Identify which cell holds the provided text, then report its (x, y) central coordinate. 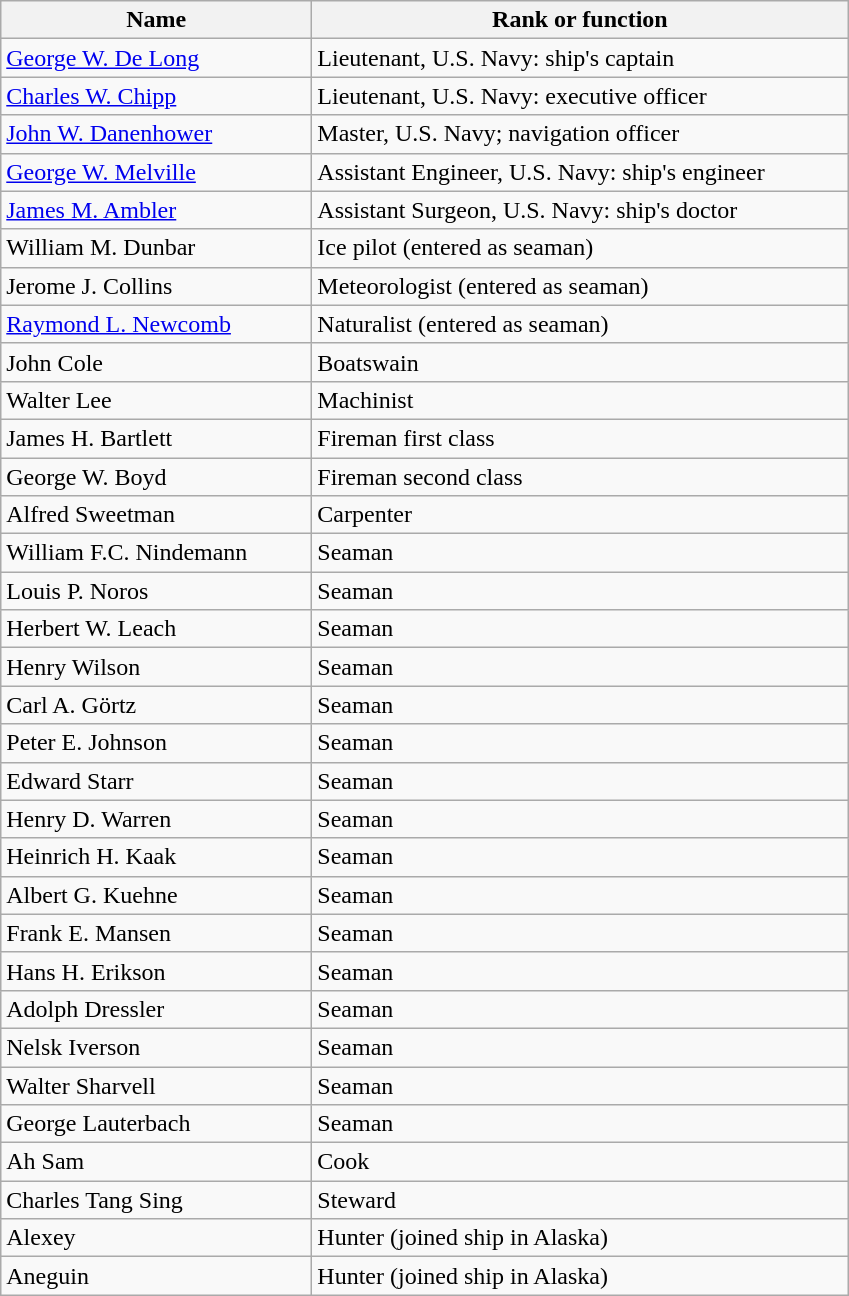
George W. Melville (156, 172)
Master, U.S. Navy; navigation officer (580, 134)
Steward (580, 1200)
Albert G. Kuehne (156, 895)
Assistant Engineer, U.S. Navy: ship's engineer (580, 172)
Henry D. Warren (156, 819)
Walter Sharvell (156, 1085)
Peter E. Johnson (156, 743)
Rank or function (580, 20)
Louis P. Noros (156, 591)
Boatswain (580, 362)
Henry Wilson (156, 667)
George Lauterbach (156, 1124)
Assistant Surgeon, U.S. Navy: ship's doctor (580, 210)
Charles Tang Sing (156, 1200)
Raymond L. Newcomb (156, 324)
Alexey (156, 1238)
Jerome J. Collins (156, 286)
William M. Dunbar (156, 248)
Frank E. Mansen (156, 933)
Ice pilot (entered as seaman) (580, 248)
Adolph Dressler (156, 1009)
John W. Danenhower (156, 134)
Carpenter (580, 515)
Meteorologist (entered as seaman) (580, 286)
Heinrich H. Kaak (156, 857)
James H. Bartlett (156, 438)
Hans H. Erikson (156, 971)
Walter Lee (156, 400)
Fireman second class (580, 477)
Name (156, 20)
Lieutenant, U.S. Navy: ship's captain (580, 58)
Carl A. Görtz (156, 705)
Alfred Sweetman (156, 515)
Edward Starr (156, 781)
Fireman first class (580, 438)
John Cole (156, 362)
Charles W. Chipp (156, 96)
Herbert W. Leach (156, 629)
James M. Ambler (156, 210)
George W. Boyd (156, 477)
Naturalist (entered as seaman) (580, 324)
William F.C. Nindemann (156, 553)
Lieutenant, U.S. Navy: executive officer (580, 96)
George W. De Long (156, 58)
Aneguin (156, 1276)
Ah Sam (156, 1162)
Nelsk Iverson (156, 1047)
Machinist (580, 400)
Cook (580, 1162)
